Return the (x, y) coordinate for the center point of the cell that contains the specified text.  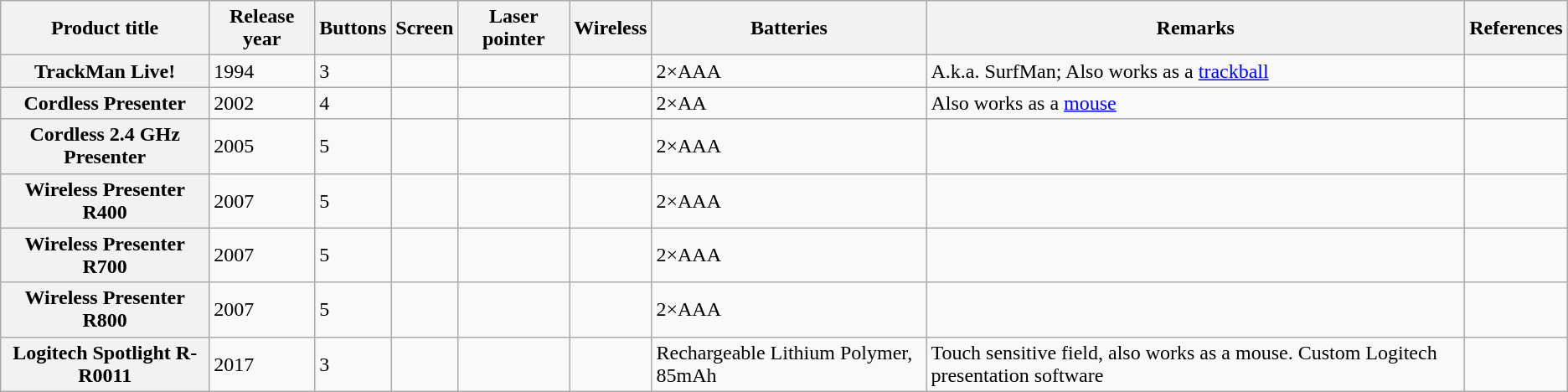
Buttons (353, 28)
References (1516, 28)
2×AA (789, 103)
Wireless Presenter R400 (106, 201)
Touch sensitive field, also works as a mouse. Custom Logitech presentation software (1196, 364)
Laser pointer (514, 28)
Cordless Presenter (106, 103)
Rechargeable Lithium Polymer, 85mAh (789, 364)
Logitech Spotlight R-R0011 (106, 364)
Screen (425, 28)
Wireless (611, 28)
2005 (262, 146)
Product title (106, 28)
2017 (262, 364)
Also works as a mouse (1196, 103)
TrackMan Live! (106, 71)
Cordless 2.4 GHz Presenter (106, 146)
Wireless Presenter R700 (106, 255)
A.k.a. SurfMan; Also works as a trackball (1196, 71)
2002 (262, 103)
Release year (262, 28)
Remarks (1196, 28)
4 (353, 103)
Wireless Presenter R800 (106, 310)
1994 (262, 71)
Batteries (789, 28)
